For the text-containing cell, return its midpoint in [X, Y] coordinate format. 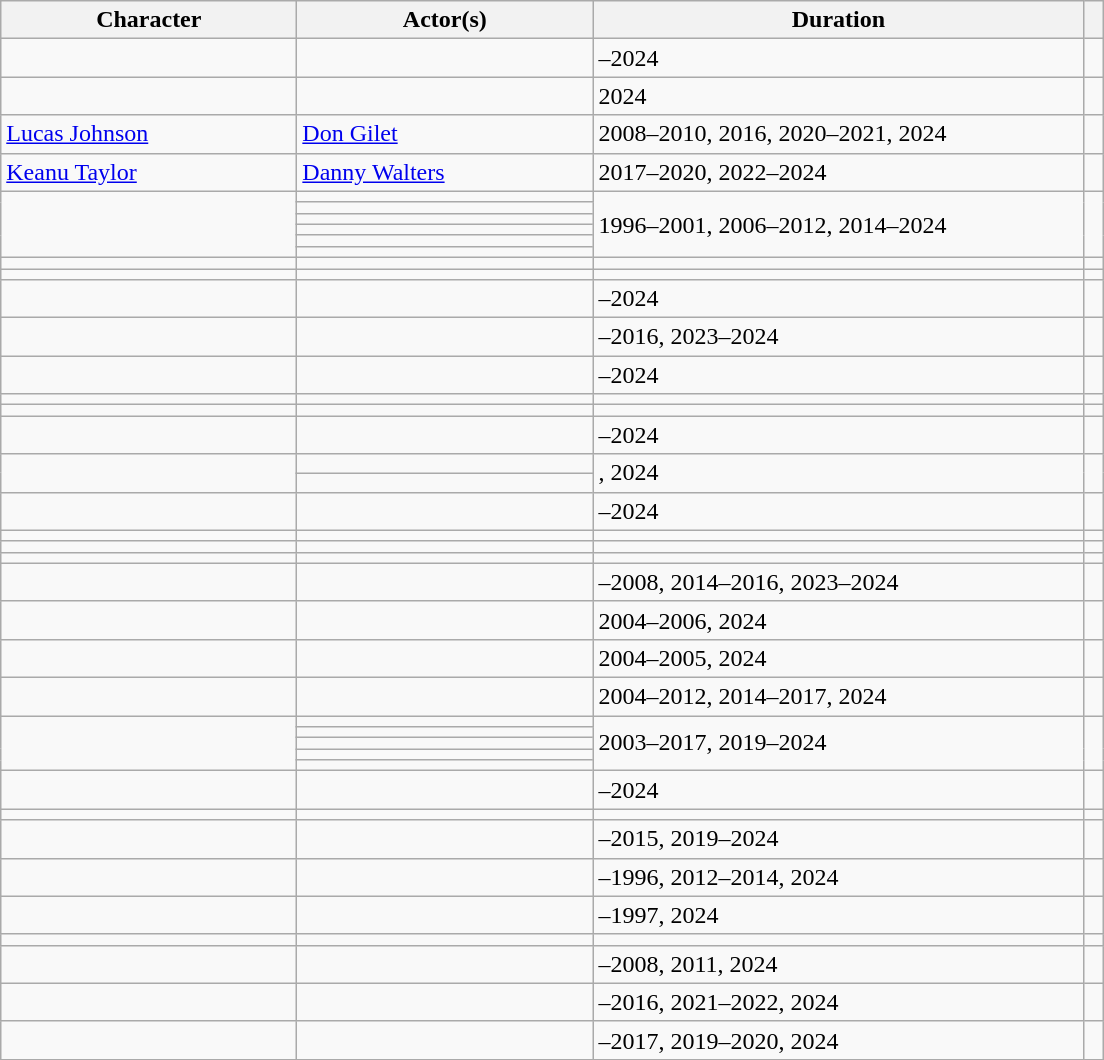
–1997, 2024 [838, 915]
2008–2010, 2016, 2020–2021, 2024 [838, 134]
–2016, 2023–2024 [838, 337]
Danny Walters [445, 172]
–2008, 2011, 2024 [838, 964]
2004–2012, 2014–2017, 2024 [838, 696]
Duration [838, 20]
–2008, 2014–2016, 2023–2024 [838, 582]
–2016, 2021–2022, 2024 [838, 1002]
Character [149, 20]
Lucas Johnson [149, 134]
1996–2001, 2006–2012, 2014–2024 [838, 224]
Don Gilet [445, 134]
, 2024 [838, 473]
2003–2017, 2019–2024 [838, 744]
2024 [838, 96]
Actor(s) [445, 20]
–2015, 2019–2024 [838, 839]
–1996, 2012–2014, 2024 [838, 877]
2004–2006, 2024 [838, 620]
Keanu Taylor [149, 172]
2017–2020, 2022–2024 [838, 172]
–2017, 2019–2020, 2024 [838, 1040]
2004–2005, 2024 [838, 658]
